Find where the given text appears and provide that cell's center as (X, Y) coordinate. 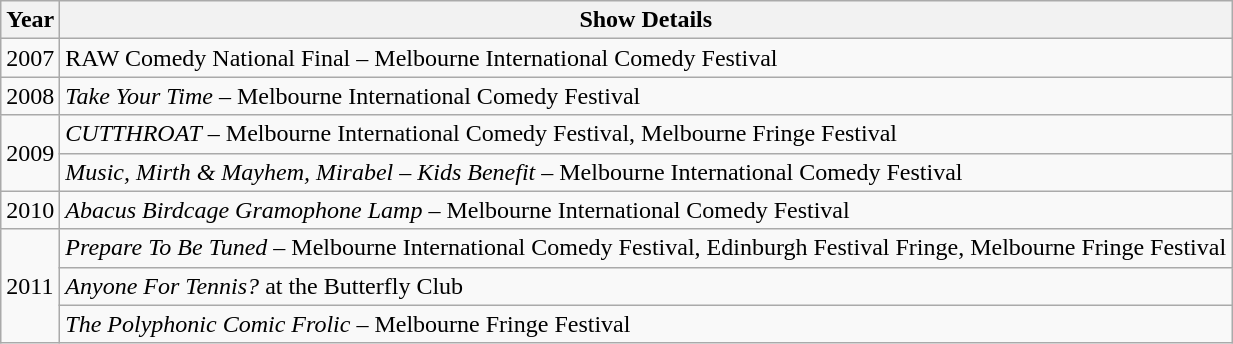
Show Details (646, 20)
Abacus Birdcage Gramophone Lamp – Melbourne International Comedy Festival (646, 210)
Take Your Time – Melbourne International Comedy Festival (646, 96)
2009 (30, 153)
2007 (30, 58)
Anyone For Tennis? at the Butterfly Club (646, 286)
Year (30, 20)
Prepare To Be Tuned – Melbourne International Comedy Festival, Edinburgh Festival Fringe, Melbourne Fringe Festival (646, 248)
Music, Mirth & Mayhem, Mirabel – Kids Benefit – Melbourne International Comedy Festival (646, 172)
2008 (30, 96)
2010 (30, 210)
2011 (30, 286)
CUTTHROAT – Melbourne International Comedy Festival, Melbourne Fringe Festival (646, 134)
The Polyphonic Comic Frolic – Melbourne Fringe Festival (646, 324)
RAW Comedy National Final – Melbourne International Comedy Festival (646, 58)
